Find where the given text appears and provide that cell's center as (x, y) coordinate. 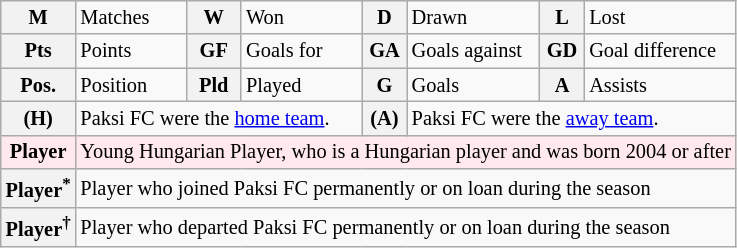
GD (562, 51)
Pld (214, 85)
Position (132, 85)
Drawn (474, 17)
Pos. (38, 85)
Points (132, 51)
Goals for (302, 51)
Player† (38, 228)
Goals (474, 85)
Lost (660, 17)
Matches (132, 17)
Goal difference (660, 51)
L (562, 17)
Player* (38, 188)
Assists (660, 85)
A (562, 85)
GA (384, 51)
Won (302, 17)
Paksi FC were the home team. (220, 118)
D (384, 17)
Player who joined Paksi FC permanently or on loan during the season (406, 188)
G (384, 85)
W (214, 17)
(H) (38, 118)
Pts (38, 51)
GF (214, 51)
Player (38, 152)
M (38, 17)
Paksi FC were the away team. (572, 118)
Played (302, 85)
(A) (384, 118)
Young Hungarian Player, who is a Hungarian player and was born 2004 or after (406, 152)
Goals against (474, 51)
Player who departed Paksi FC permanently or on loan during the season (406, 228)
